Find where the given text appears and provide that cell's center as [X, Y] coordinate. 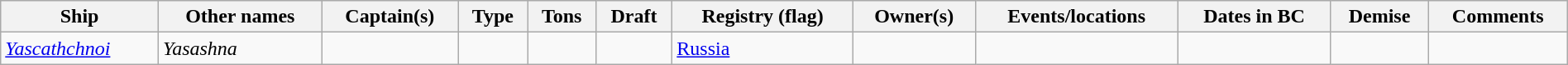
Ship [79, 17]
Yascathchnoi [79, 48]
Owner(s) [914, 17]
Comments [1498, 17]
Russia [762, 48]
Demise [1379, 17]
Registry (flag) [762, 17]
Yasashna [240, 48]
Dates in BC [1254, 17]
Type [493, 17]
Tons [562, 17]
Draft [633, 17]
Other names [240, 17]
Events/locations [1077, 17]
Captain(s) [390, 17]
